Scan for the cell matching the given text and deliver its [X, Y] coordinate at center. 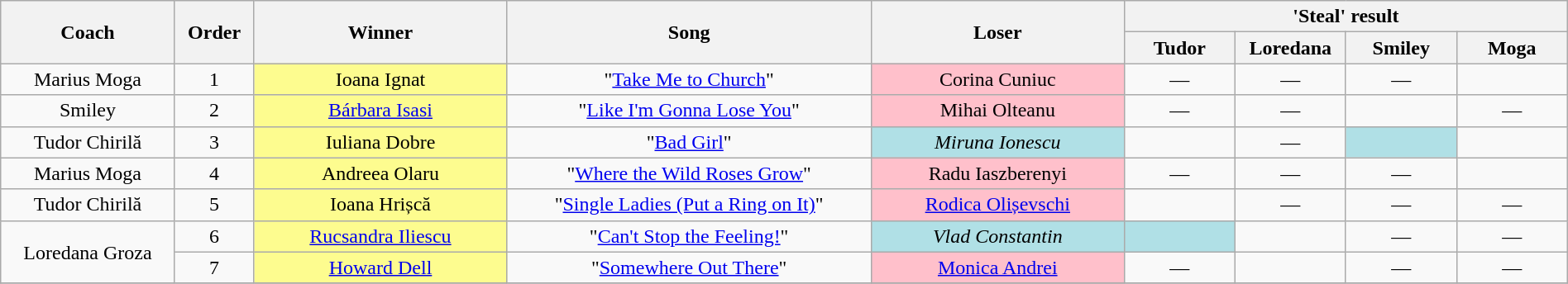
Vlad Constantin [997, 236]
Order [214, 32]
6 [214, 236]
Radu Iaszberenyi [997, 173]
7 [214, 267]
Mihai Olteanu [997, 111]
Monica Andrei [997, 267]
'Steal' result [1346, 17]
Song [689, 32]
Winner [380, 32]
Bárbara Isasi [380, 111]
Loredana [1290, 48]
"Single Ladies (Put a Ring on It)" [689, 205]
Iuliana Dobre [380, 142]
Ioana Hrișcă [380, 205]
Moga [1512, 48]
Loser [997, 32]
5 [214, 205]
Rucsandra Iliescu [380, 236]
Tudor [1179, 48]
Howard Dell [380, 267]
"Bad Girl" [689, 142]
3 [214, 142]
Coach [88, 32]
4 [214, 173]
Loredana Groza [88, 252]
1 [214, 79]
"Can't Stop the Feeling!" [689, 236]
2 [214, 111]
"Somewhere Out There" [689, 267]
Miruna Ionescu [997, 142]
Corina Cuniuc [997, 79]
"Like I'm Gonna Lose You" [689, 111]
Andreea Olaru [380, 173]
Ioana Ignat [380, 79]
"Where the Wild Roses Grow" [689, 173]
Rodica Olișevschi [997, 205]
"Take Me to Church" [689, 79]
